Return [x, y] of the center of cell containing provided text 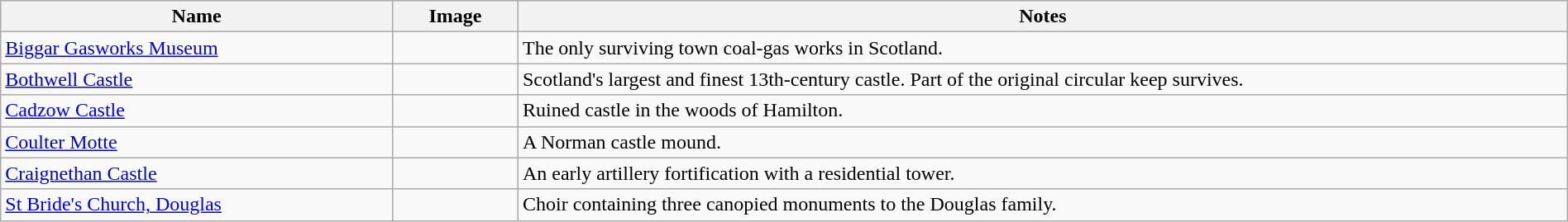
Craignethan Castle [197, 173]
Notes [1042, 17]
An early artillery fortification with a residential tower. [1042, 173]
Coulter Motte [197, 142]
St Bride's Church, Douglas [197, 205]
Scotland's largest and finest 13th-century castle. Part of the original circular keep survives. [1042, 79]
Ruined castle in the woods of Hamilton. [1042, 111]
Choir containing three canopied monuments to the Douglas family. [1042, 205]
Biggar Gasworks Museum [197, 48]
Bothwell Castle [197, 79]
Image [455, 17]
A Norman castle mound. [1042, 142]
The only surviving town coal-gas works in Scotland. [1042, 48]
Cadzow Castle [197, 111]
Name [197, 17]
